Pinpoint the cell where the given text exists, returning its (x, y) midpoint coordinate. 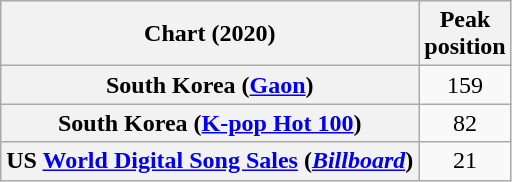
South Korea (Gaon) (210, 85)
US World Digital Song Sales (Billboard) (210, 161)
159 (465, 85)
South Korea (K-pop Hot 100) (210, 123)
21 (465, 161)
Peakposition (465, 34)
82 (465, 123)
Chart (2020) (210, 34)
